Provide the [X, Y] coordinate of the cell's center where the given text is located.  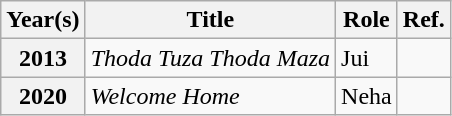
Thoda Tuza Thoda Maza [210, 58]
Role [367, 20]
Year(s) [43, 20]
Ref. [424, 20]
2013 [43, 58]
2020 [43, 96]
Jui [367, 58]
Title [210, 20]
Neha [367, 96]
Welcome Home [210, 96]
